Provide the [x, y] coordinate of the cell's center where the given text is located.  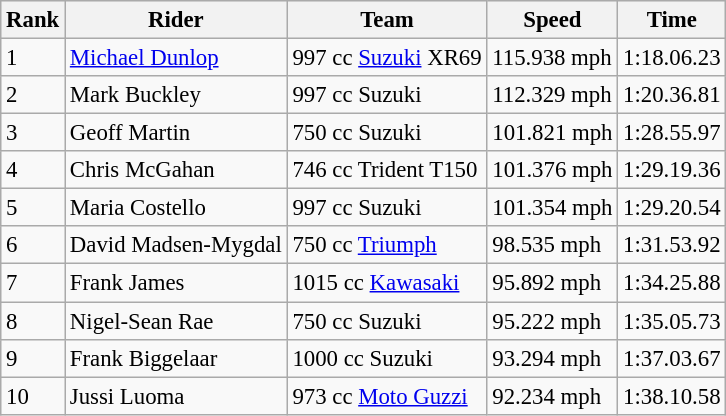
973 cc Moto Guzzi [387, 396]
Maria Costello [176, 208]
750 cc Triumph [387, 245]
Michael Dunlop [176, 58]
Team [387, 20]
997 cc Suzuki XR69 [387, 58]
Rank [33, 20]
Rider [176, 20]
10 [33, 396]
93.294 mph [552, 358]
101.821 mph [552, 133]
Frank James [176, 283]
Geoff Martin [176, 133]
115.938 mph [552, 58]
David Madsen-Mygdal [176, 245]
746 cc Trident T150 [387, 170]
95.892 mph [552, 283]
Nigel-Sean Rae [176, 321]
Chris McGahan [176, 170]
8 [33, 321]
1:35.05.73 [672, 321]
112.329 mph [552, 95]
1:29.19.36 [672, 170]
Mark Buckley [176, 95]
1:37.03.67 [672, 358]
3 [33, 133]
5 [33, 208]
92.234 mph [552, 396]
1:29.20.54 [672, 208]
4 [33, 170]
2 [33, 95]
6 [33, 245]
Jussi Luoma [176, 396]
1000 cc Suzuki [387, 358]
9 [33, 358]
1:31.53.92 [672, 245]
1:28.55.97 [672, 133]
101.354 mph [552, 208]
Speed [552, 20]
1:34.25.88 [672, 283]
1 [33, 58]
101.376 mph [552, 170]
7 [33, 283]
1:18.06.23 [672, 58]
Time [672, 20]
1:20.36.81 [672, 95]
Frank Biggelaar [176, 358]
1015 cc Kawasaki [387, 283]
95.222 mph [552, 321]
1:38.10.58 [672, 396]
98.535 mph [552, 245]
